Find where the given text appears and provide that cell's center as [X, Y] coordinate. 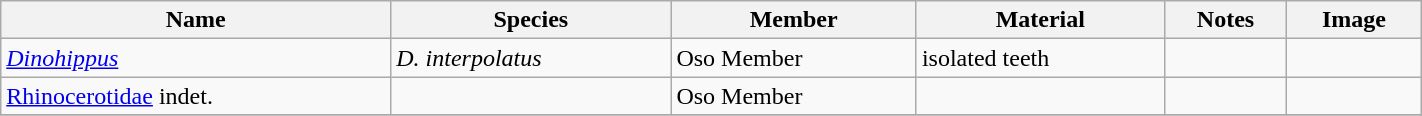
Material [1040, 20]
Species [531, 20]
Member [794, 20]
Notes [1226, 20]
Image [1354, 20]
D. interpolatus [531, 58]
Name [196, 20]
Dinohippus [196, 58]
isolated teeth [1040, 58]
Rhinocerotidae indet. [196, 96]
